Provide the [x, y] coordinate of the cell's center where the given text is located.  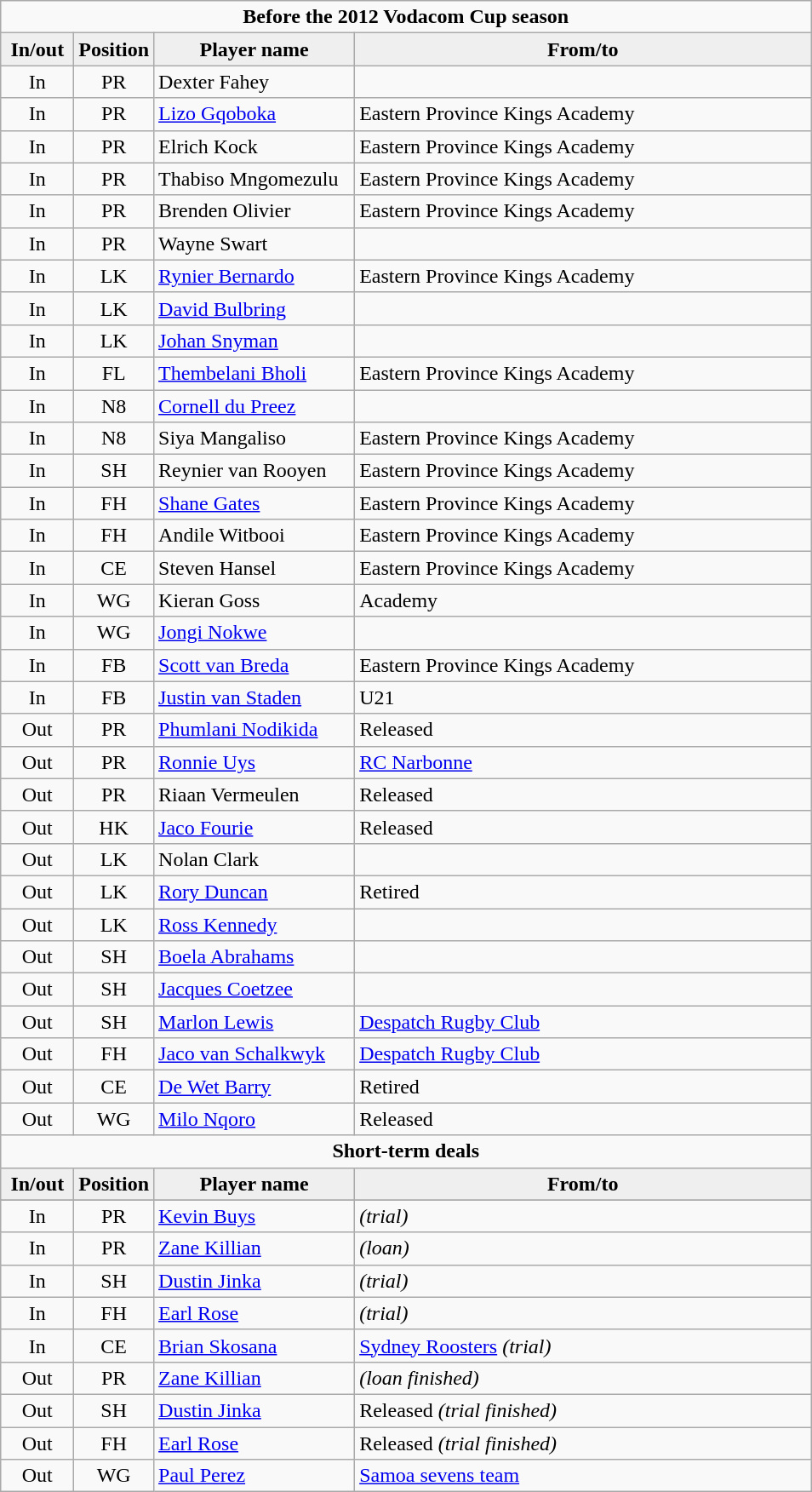
Nolan Clark [254, 859]
Lizo Gqoboka [254, 114]
FL [114, 373]
Rynier Bernardo [254, 276]
Milo Nqoro [254, 1119]
Samoa sevens team [583, 1476]
Phumlani Nodikida [254, 730]
Thabiso Mngomezulu [254, 179]
Short-term deals [406, 1151]
Before the 2012 Vodacom Cup season [406, 17]
Boela Abrahams [254, 957]
Elrich Kock [254, 146]
Jacques Coetzee [254, 990]
Johan Snyman [254, 341]
Scott van Breda [254, 665]
Riaan Vermeulen [254, 795]
Kieran Goss [254, 600]
U21 [583, 697]
Steven Hansel [254, 568]
Dexter Fahey [254, 82]
Jaco van Schalkwyk [254, 1054]
David Bulbring [254, 308]
RC Narbonne [583, 762]
Marlon Lewis [254, 1022]
Cornell du Preez [254, 406]
Jongi Nokwe [254, 633]
Reynier van Rooyen [254, 471]
Rory Duncan [254, 892]
Andile Witbooi [254, 536]
Thembelani Bholi [254, 373]
Ronnie Uys [254, 762]
(loan) [583, 1248]
Jaco Fourie [254, 827]
Wayne Swart [254, 244]
Paul Perez [254, 1476]
Shane Gates [254, 503]
Brenden Olivier [254, 211]
Justin van Staden [254, 697]
Sydney Roosters (trial) [583, 1346]
(loan finished) [583, 1378]
Brian Skosana [254, 1346]
Kevin Buys [254, 1216]
De Wet Barry [254, 1087]
Academy [583, 600]
Siya Mangaliso [254, 439]
HK [114, 827]
Ross Kennedy [254, 924]
